Find where the given text appears and provide that cell's center as (x, y) coordinate. 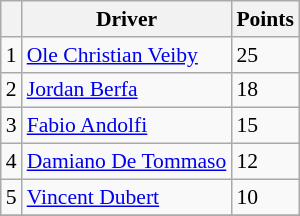
4 (12, 162)
18 (265, 90)
3 (12, 126)
Driver (127, 19)
Points (265, 19)
1 (12, 55)
Damiano De Tommaso (127, 162)
25 (265, 55)
10 (265, 197)
12 (265, 162)
15 (265, 126)
Fabio Andolfi (127, 126)
Vincent Dubert (127, 197)
5 (12, 197)
Ole Christian Veiby (127, 55)
Jordan Berfa (127, 90)
2 (12, 90)
